Search for the cell housing the specified text and yield its [X, Y] center coordinate. 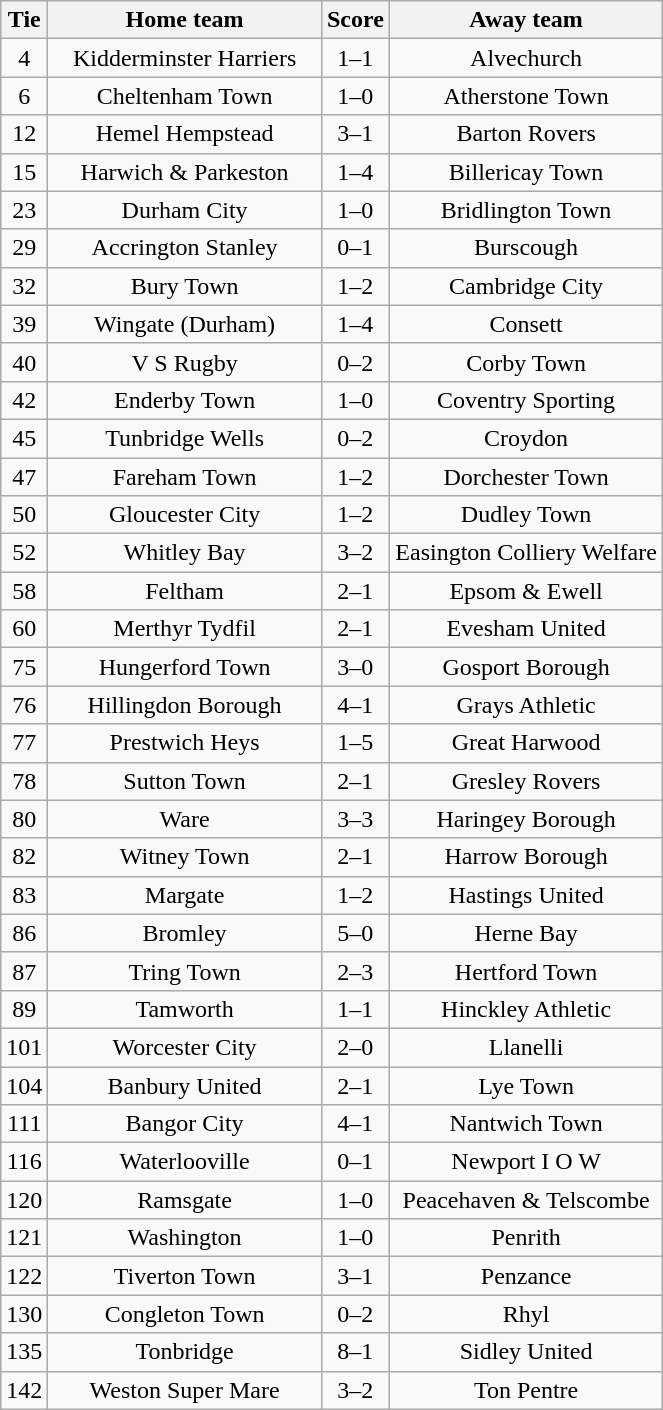
75 [24, 667]
Hastings United [526, 895]
Billericay Town [526, 172]
77 [24, 743]
Barton Rovers [526, 134]
Burscough [526, 248]
Away team [526, 20]
Ton Pentre [526, 1390]
Sutton Town [185, 781]
135 [24, 1352]
80 [24, 819]
Fareham Town [185, 477]
86 [24, 933]
23 [24, 210]
Atherstone Town [526, 96]
Alvechurch [526, 58]
Penzance [526, 1276]
Croydon [526, 438]
Cheltenham Town [185, 96]
Whitley Bay [185, 553]
Waterlooville [185, 1162]
130 [24, 1314]
47 [24, 477]
Great Harwood [526, 743]
Tie [24, 20]
89 [24, 1009]
Dudley Town [526, 515]
Kidderminster Harriers [185, 58]
104 [24, 1085]
Bridlington Town [526, 210]
Epsom & Ewell [526, 591]
1–5 [355, 743]
Accrington Stanley [185, 248]
Evesham United [526, 629]
87 [24, 971]
Haringey Borough [526, 819]
40 [24, 362]
Worcester City [185, 1047]
Banbury United [185, 1085]
2–3 [355, 971]
Herne Bay [526, 933]
Grays Athletic [526, 705]
12 [24, 134]
Lye Town [526, 1085]
42 [24, 400]
Tamworth [185, 1009]
45 [24, 438]
Coventry Sporting [526, 400]
Cambridge City [526, 286]
101 [24, 1047]
Nantwich Town [526, 1124]
60 [24, 629]
Bromley [185, 933]
Tiverton Town [185, 1276]
Margate [185, 895]
Hertford Town [526, 971]
Dorchester Town [526, 477]
Bangor City [185, 1124]
111 [24, 1124]
Ramsgate [185, 1200]
Rhyl [526, 1314]
121 [24, 1238]
Prestwich Heys [185, 743]
Llanelli [526, 1047]
Washington [185, 1238]
Home team [185, 20]
120 [24, 1200]
5–0 [355, 933]
Hungerford Town [185, 667]
Penrith [526, 1238]
4 [24, 58]
6 [24, 96]
Enderby Town [185, 400]
78 [24, 781]
116 [24, 1162]
Newport I O W [526, 1162]
2–0 [355, 1047]
Wingate (Durham) [185, 324]
V S Rugby [185, 362]
142 [24, 1390]
Tonbridge [185, 1352]
Witney Town [185, 857]
58 [24, 591]
Durham City [185, 210]
8–1 [355, 1352]
Easington Colliery Welfare [526, 553]
3–3 [355, 819]
Feltham [185, 591]
Gloucester City [185, 515]
50 [24, 515]
Ware [185, 819]
Harrow Borough [526, 857]
76 [24, 705]
Weston Super Mare [185, 1390]
Harwich & Parkeston [185, 172]
32 [24, 286]
3–0 [355, 667]
Score [355, 20]
Bury Town [185, 286]
Tring Town [185, 971]
122 [24, 1276]
Peacehaven & Telscombe [526, 1200]
Merthyr Tydfil [185, 629]
Corby Town [526, 362]
Sidley United [526, 1352]
Tunbridge Wells [185, 438]
82 [24, 857]
15 [24, 172]
83 [24, 895]
Gresley Rovers [526, 781]
Hinckley Athletic [526, 1009]
Hillingdon Borough [185, 705]
29 [24, 248]
52 [24, 553]
39 [24, 324]
Congleton Town [185, 1314]
Gosport Borough [526, 667]
Hemel Hempstead [185, 134]
Consett [526, 324]
